Identify which cell holds the provided text, then report its [X, Y] central coordinate. 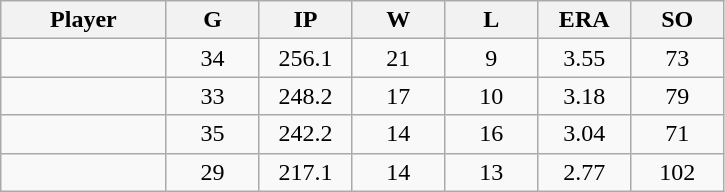
3.55 [584, 58]
Player [84, 20]
217.1 [306, 172]
35 [212, 134]
2.77 [584, 172]
SO [678, 20]
G [212, 20]
71 [678, 134]
3.04 [584, 134]
102 [678, 172]
17 [398, 96]
256.1 [306, 58]
33 [212, 96]
9 [492, 58]
IP [306, 20]
73 [678, 58]
248.2 [306, 96]
3.18 [584, 96]
242.2 [306, 134]
79 [678, 96]
21 [398, 58]
W [398, 20]
ERA [584, 20]
L [492, 20]
10 [492, 96]
34 [212, 58]
13 [492, 172]
29 [212, 172]
16 [492, 134]
